Scan for the cell matching the given text and deliver its (X, Y) coordinate at center. 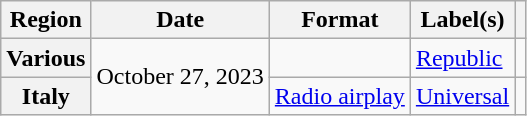
Various (46, 58)
Republic (462, 58)
Label(s) (462, 20)
October 27, 2023 (180, 77)
Radio airplay (340, 96)
Date (180, 20)
Universal (462, 96)
Italy (46, 96)
Format (340, 20)
Region (46, 20)
